Identify which cell holds the provided text, then report its [x, y] central coordinate. 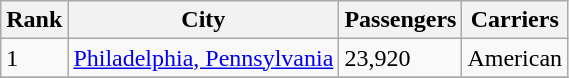
Carriers [515, 20]
23,920 [400, 58]
Philadelphia, Pennsylvania [204, 58]
City [204, 20]
Passengers [400, 20]
1 [34, 58]
Rank [34, 20]
American [515, 58]
